Provide the [X, Y] coordinate of the cell's center where the given text is located.  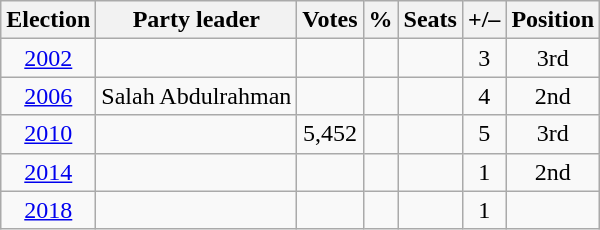
Position [553, 20]
+/– [484, 20]
2002 [48, 58]
5,452 [330, 134]
2010 [48, 134]
4 [484, 96]
3 [484, 58]
2014 [48, 172]
5 [484, 134]
2006 [48, 96]
Election [48, 20]
2018 [48, 210]
Votes [330, 20]
% [380, 20]
Salah Abdulrahman [196, 96]
Party leader [196, 20]
Seats [430, 20]
